Identify which cell holds the provided text, then report its [X, Y] central coordinate. 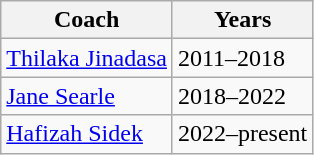
Thilaka Jinadasa [87, 58]
Coach [87, 20]
2011–2018 [242, 58]
2022–present [242, 134]
Years [242, 20]
2018–2022 [242, 96]
Jane Searle [87, 96]
Hafizah Sidek [87, 134]
